Return (X, Y) of the center of cell containing provided text 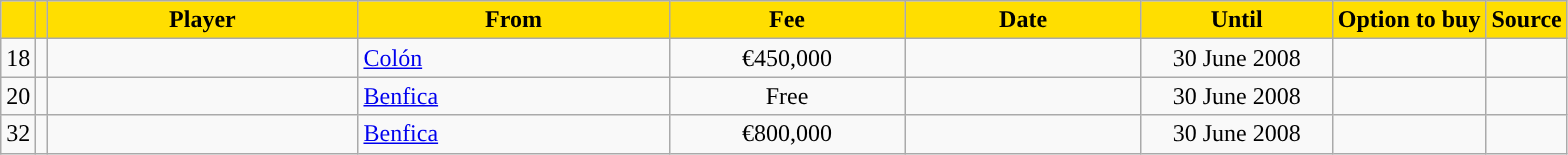
Player (202, 20)
Colón (514, 58)
18 (18, 58)
Date (1023, 20)
Until (1236, 20)
Free (787, 96)
€800,000 (787, 134)
Fee (787, 20)
32 (18, 134)
From (514, 20)
20 (18, 96)
Option to buy (1409, 20)
Source (1526, 20)
€450,000 (787, 58)
